Return the [x, y] coordinate for the center point of the cell that contains the specified text.  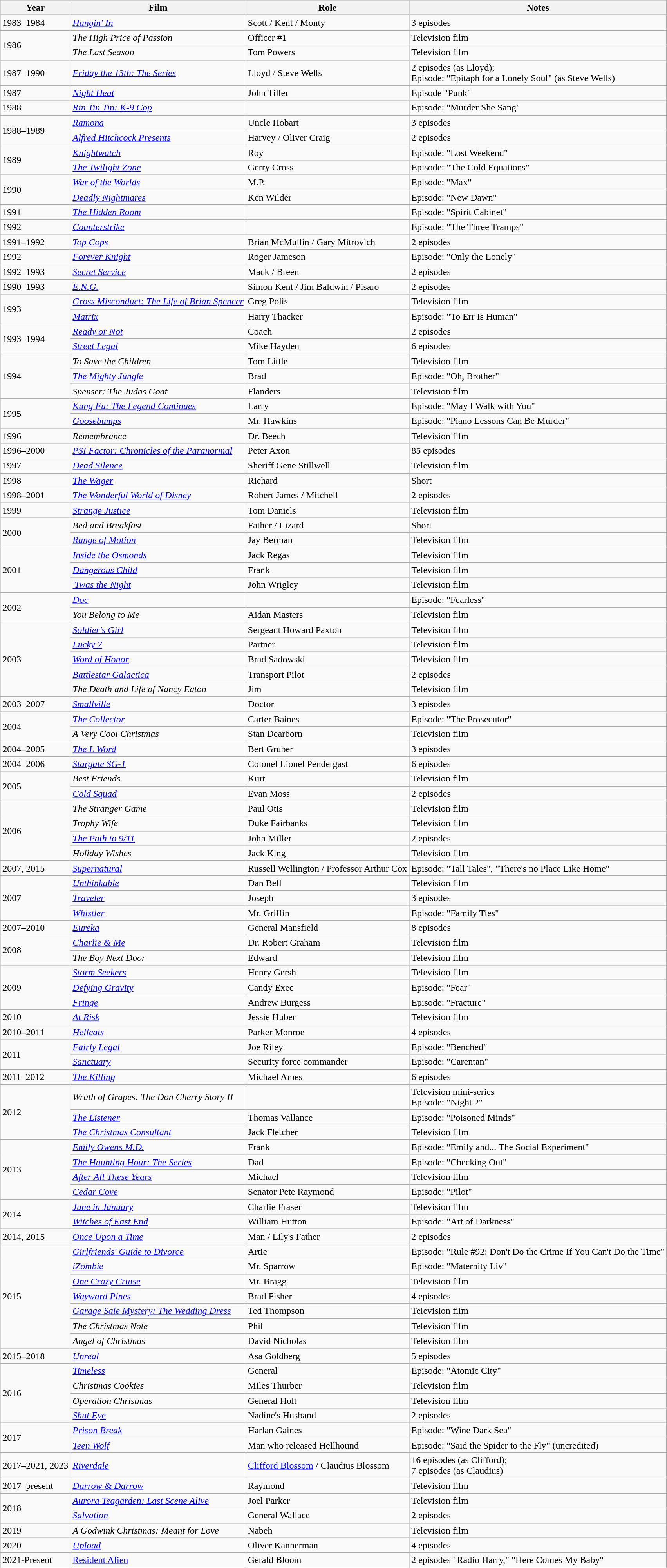
Darrow & Darrow [158, 1486]
Sergeant Howard Paxton [327, 629]
Phil [327, 1326]
Episode "Punk" [538, 93]
Unthinkable [158, 883]
Witches of East End [158, 1222]
At Risk [158, 1017]
The Twilight Zone [158, 167]
Bert Gruber [327, 749]
Rin Tin Tin: K-9 Cop [158, 108]
The Haunting Hour: The Series [158, 1162]
Lloyd / Steve Wells [327, 73]
Friday the 13th: The Series [158, 73]
Riverdale [158, 1466]
The Hidden Room [158, 212]
Tom Little [327, 361]
Spenser: The Judas Goat [158, 391]
Deadly Nightmares [158, 197]
2007, 2015 [35, 868]
2003–2007 [35, 704]
Robert James / Mitchell [327, 496]
Coach [327, 331]
Christmas Cookies [158, 1385]
1993 [35, 309]
A Godwink Christmas: Meant for Love [158, 1530]
General Wallace [327, 1516]
Operation Christmas [158, 1400]
Traveler [158, 898]
Edward [327, 958]
2017–2021, 2023 [35, 1466]
Kung Fu: The Legend Continues [158, 406]
The High Price of Passion [158, 38]
Episode: "Poisoned Minds" [538, 1117]
iZombie [158, 1266]
E.N.G. [158, 287]
1989 [35, 160]
Alfred Hitchcock Presents [158, 137]
1991 [35, 212]
Dead Silence [158, 466]
Doc [158, 600]
1990–1993 [35, 287]
The Christmas Note [158, 1326]
1996 [35, 436]
Episode: "Atomic City" [538, 1371]
David Nicholas [327, 1341]
Roger Jameson [327, 257]
Flanders [327, 391]
Peter Axon [327, 451]
Episode: "Max" [538, 182]
Gross Misconduct: The Life of Brian Spencer [158, 302]
Episode: "Checking Out" [538, 1162]
PSI Factor: Chronicles of the Paranormal [158, 451]
Mr. Sparrow [327, 1266]
2004–2005 [35, 749]
1986 [35, 45]
2001 [35, 570]
Wrath of Grapes: The Don Cherry Story II [158, 1097]
The Stranger Game [158, 808]
1992–1993 [35, 272]
Episode: "Carentan" [538, 1062]
Fringe [158, 1002]
Security force commander [327, 1062]
Timeless [158, 1371]
85 episodes [538, 451]
Knightwatch [158, 152]
Episode: "Said the Spider to the Fly" (uncredited) [538, 1445]
1988 [35, 108]
2021-Present [35, 1560]
Trophy Wife [158, 823]
2011–2012 [35, 1077]
Partner [327, 644]
Word of Honor [158, 659]
2007–2010 [35, 928]
1990 [35, 190]
Joe Riley [327, 1047]
Emily Owens M.D. [158, 1147]
After All These Years [158, 1177]
Brad [327, 376]
Jim [327, 689]
Dr. Robert Graham [327, 943]
2007 [35, 898]
Sanctuary [158, 1062]
Dan Bell [327, 883]
Greg Polis [327, 302]
Episode: "Lost Weekend" [538, 152]
2015–2018 [35, 1356]
Aurora Teagarden: Last Scene Alive [158, 1501]
Smallville [158, 704]
Hellcats [158, 1032]
Aidan Masters [327, 615]
2008 [35, 950]
Harlan Gaines [327, 1431]
John Miller [327, 838]
Defying Gravity [158, 987]
Raymond [327, 1486]
1998 [35, 481]
Jack Fletcher [327, 1132]
Joseph [327, 898]
The Path to 9/11 [158, 838]
Episode: "Art of Darkness" [538, 1222]
Gerry Cross [327, 167]
Strange Justice [158, 510]
To Save the Children [158, 361]
John Wrigley [327, 585]
Supernatural [158, 868]
Senator Pete Raymond [327, 1192]
Role [327, 8]
'Twas the Night [158, 585]
2010–2011 [35, 1032]
The Boy Next Door [158, 958]
Artie [327, 1252]
2018 [35, 1508]
2014, 2015 [35, 1237]
Richard [327, 481]
16 episodes (as Clifford);7 episodes (as Claudius) [538, 1466]
Andrew Burgess [327, 1002]
2020 [35, 1545]
Episode: "Oh, Brother" [538, 376]
Ramona [158, 123]
Brad Fisher [327, 1296]
Battlestar Galactica [158, 674]
2015 [35, 1296]
Episode: "Maternity Liv" [538, 1266]
2016 [35, 1393]
Simon Kent / Jim Baldwin / Pisaro [327, 287]
Episode: "Fracture" [538, 1002]
Gerald Bloom [327, 1560]
Henry Gersh [327, 973]
Michael Ames [327, 1077]
2009 [35, 987]
Episode: "Spirit Cabinet" [538, 212]
The Wager [158, 481]
Hangin' In [158, 23]
Notes [538, 8]
Scott / Kent / Monty [327, 23]
Film [158, 8]
Joel Parker [327, 1501]
Mack / Breen [327, 272]
Brad Sadowski [327, 659]
The Listener [158, 1117]
Night Heat [158, 93]
The Collector [158, 719]
Cedar Cove [158, 1192]
Episode: "Only the Lonely" [538, 257]
Episode: "The Prosecutor" [538, 719]
Episode: "The Three Tramps" [538, 227]
The Mighty Jungle [158, 376]
Episode: "Benched" [538, 1047]
War of the Worlds [158, 182]
The Last Season [158, 52]
2011 [35, 1054]
Girlfriends' Guide to Divorce [158, 1252]
1988–1989 [35, 130]
Mr. Bragg [327, 1281]
Garage Sale Mystery: The Wedding Dress [158, 1311]
1998–2001 [35, 496]
The Killing [158, 1077]
Ted Thompson [327, 1311]
M.P. [327, 182]
Wayward Pines [158, 1296]
Mike Hayden [327, 346]
Dad [327, 1162]
Doctor [327, 704]
Colonel Lionel Pendergast [327, 764]
Episode: "Wine Dark Sea" [538, 1431]
General Holt [327, 1400]
8 episodes [538, 928]
Storm Seekers [158, 973]
June in January [158, 1207]
1999 [35, 510]
Harvey / Oliver Craig [327, 137]
1987–1990 [35, 73]
General Mansfield [327, 928]
Roy [327, 152]
5 episodes [538, 1356]
1996–2000 [35, 451]
2010 [35, 1017]
Uncle Hobart [327, 123]
Eureka [158, 928]
Episode: "Murder She Sang" [538, 108]
Secret Service [158, 272]
Brian McMullin / Gary Mitrovich [327, 242]
2019 [35, 1530]
Mr. Griffin [327, 913]
Charlie & Me [158, 943]
2000 [35, 533]
Duke Fairbanks [327, 823]
1983–1984 [35, 23]
Officer #1 [327, 38]
Jay Berman [327, 540]
Episode: "New Dawn" [538, 197]
You Belong to Me [158, 615]
Angel of Christmas [158, 1341]
Thomas Vallance [327, 1117]
2 episodes "Radio Harry," "Here Comes My Baby" [538, 1560]
Street Legal [158, 346]
Episode: "Rule #92: Don't Do the Crime If You Can't Do the Time" [538, 1252]
William Hutton [327, 1222]
Russell Wellington / Professor Arthur Cox [327, 868]
One Crazy Cruise [158, 1281]
Goosebumps [158, 421]
Once Upon a Time [158, 1237]
1991–1992 [35, 242]
The Wonderful World of Disney [158, 496]
Episode: "The Cold Equations" [538, 167]
Top Cops [158, 242]
Episode: "Tall Tales", "There's no Place Like Home" [538, 868]
Range of Motion [158, 540]
Oliver Kannerman [327, 1545]
Inside the Osmonds [158, 555]
Prison Break [158, 1431]
Jessie Huber [327, 1017]
The L Word [158, 749]
A Very Cool Christmas [158, 734]
2002 [35, 607]
2004–2006 [35, 764]
Clifford Blossom / Claudius Blossom [327, 1466]
1995 [35, 413]
1993–1994 [35, 339]
Television mini-seriesEpisode: "Night 2" [538, 1097]
Man / Lily's Father [327, 1237]
Dr. Beech [327, 436]
John Tiller [327, 93]
Carter Baines [327, 719]
Forever Knight [158, 257]
Shut Eye [158, 1416]
Episode: "May I Walk with You" [538, 406]
Sheriff Gene Stillwell [327, 466]
Episode: "Fear" [538, 987]
Larry [327, 406]
Tom Powers [327, 52]
Episode: "Pilot" [538, 1192]
Holiday Wishes [158, 853]
Father / Lizard [327, 525]
2012 [35, 1112]
Stan Dearborn [327, 734]
Tom Daniels [327, 510]
Teen Wolf [158, 1445]
Man who released Hellhound [327, 1445]
2004 [35, 727]
Michael [327, 1177]
1997 [35, 466]
Dangerous Child [158, 570]
Episode: "Piano Lessons Can Be Murder" [538, 421]
Salvation [158, 1516]
Unreal [158, 1356]
General [327, 1371]
Episode: "To Err Is Human" [538, 316]
Miles Thurber [327, 1385]
1987 [35, 93]
Episode: "Family Ties" [538, 913]
Nabeh [327, 1530]
Parker Monroe [327, 1032]
1994 [35, 376]
Evan Moss [327, 794]
Stargate SG-1 [158, 764]
Year [35, 8]
Transport Pilot [327, 674]
2003 [35, 659]
Mr. Hawkins [327, 421]
Lucky 7 [158, 644]
Ken Wilder [327, 197]
Charlie Fraser [327, 1207]
Jack King [327, 853]
Counterstrike [158, 227]
Soldier's Girl [158, 629]
Whistler [158, 913]
The Death and Life of Nancy Eaton [158, 689]
Candy Exec [327, 987]
Paul Otis [327, 808]
2017 [35, 1438]
Fairly Legal [158, 1047]
2 episodes (as Lloyd);Episode: "Epitaph for a Lonely Soul" (as Steve Wells) [538, 73]
Asa Goldberg [327, 1356]
Resident Alien [158, 1560]
Bed and Breakfast [158, 525]
Cold Squad [158, 794]
Best Friends [158, 779]
Jack Regas [327, 555]
Ready or Not [158, 331]
2014 [35, 1214]
The Christmas Consultant [158, 1132]
Episode: "Fearless" [538, 600]
Kurt [327, 779]
Harry Thacker [327, 316]
Matrix [158, 316]
2017–present [35, 1486]
2005 [35, 786]
Nadine's Husband [327, 1416]
2013 [35, 1169]
Remembrance [158, 436]
Upload [158, 1545]
Episode: "Emily and... The Social Experiment" [538, 1147]
2006 [35, 831]
